Determine the (x, y) coordinate at the center of the cell enclosing the given text.  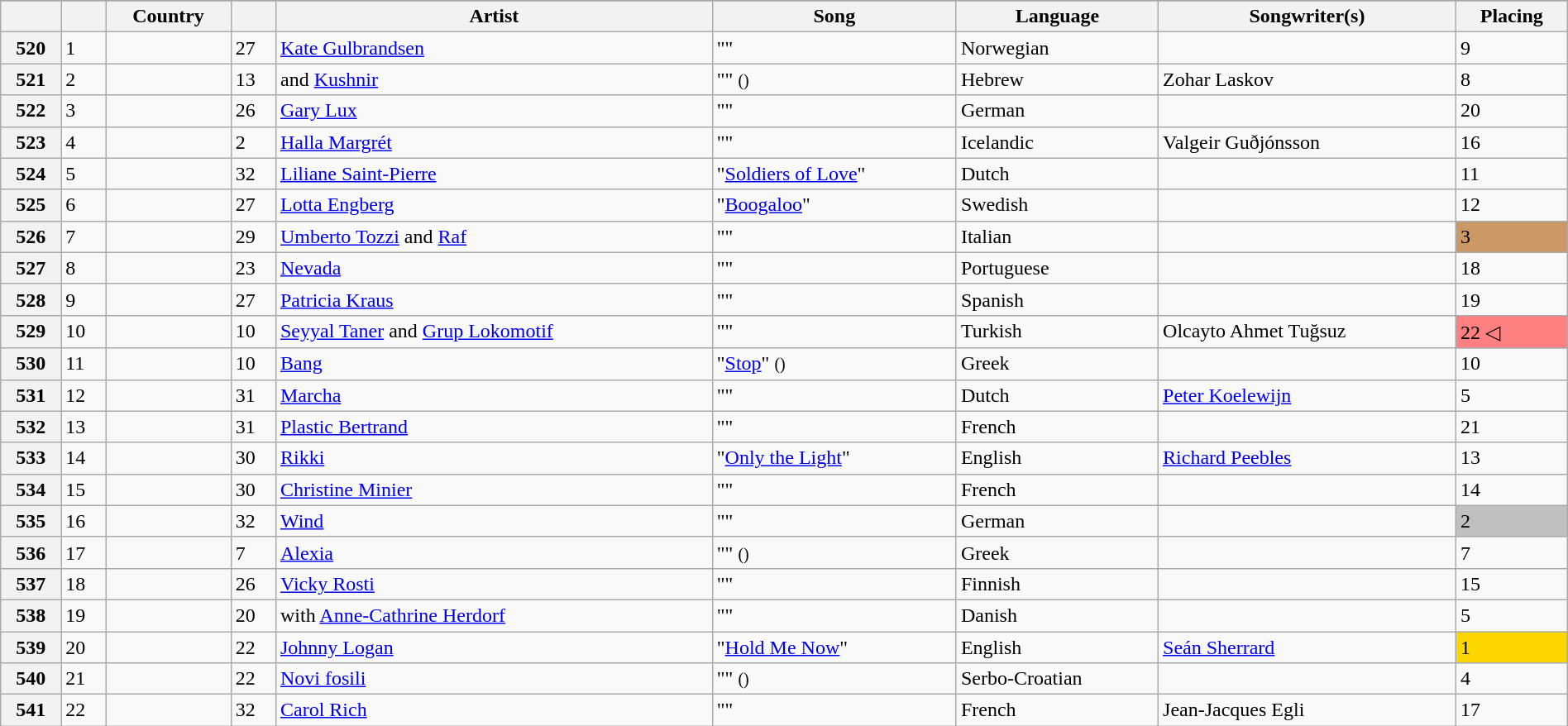
Peter Koelewijn (1307, 395)
"Soldiers of Love" (834, 174)
Zohar Laskov (1307, 79)
Swedish (1057, 205)
Olcayto Ahmet Tuğsuz (1307, 332)
Language (1057, 17)
Danish (1057, 615)
Patricia Kraus (494, 299)
Kate Gulbrandsen (494, 48)
6 (84, 205)
Rikki (494, 458)
Novi fosili (494, 679)
539 (31, 647)
and Kushnir (494, 79)
Italian (1057, 236)
"Stop" () (834, 364)
520 (31, 48)
521 (31, 79)
23 (253, 268)
Gary Lux (494, 111)
Jean-Jacques Egli (1307, 710)
Marcha (494, 395)
532 (31, 427)
Richard Peebles (1307, 458)
534 (31, 490)
527 (31, 268)
22 ◁ (1512, 332)
Serbo-Croatian (1057, 679)
529 (31, 332)
541 (31, 710)
531 (31, 395)
Umberto Tozzi and Raf (494, 236)
535 (31, 521)
"Hold Me Now" (834, 647)
Turkish (1057, 332)
Finnish (1057, 584)
Icelandic (1057, 142)
538 (31, 615)
Placing (1512, 17)
536 (31, 552)
Spanish (1057, 299)
Country (169, 17)
540 (31, 679)
Vicky Rosti (494, 584)
525 (31, 205)
528 (31, 299)
533 (31, 458)
524 (31, 174)
Plastic Bertrand (494, 427)
Seán Sherrard (1307, 647)
29 (253, 236)
Alexia (494, 552)
Nevada (494, 268)
Portuguese (1057, 268)
Johnny Logan (494, 647)
537 (31, 584)
Wind (494, 521)
Bang (494, 364)
Song (834, 17)
Valgeir Guðjónsson (1307, 142)
Christine Minier (494, 490)
Carol Rich (494, 710)
Seyyal Taner and Grup Lokomotif (494, 332)
522 (31, 111)
Halla Margrét (494, 142)
Norwegian (1057, 48)
Hebrew (1057, 79)
Artist (494, 17)
Songwriter(s) (1307, 17)
530 (31, 364)
Liliane Saint-Pierre (494, 174)
"Boogaloo" (834, 205)
"Only the Light" (834, 458)
526 (31, 236)
Lotta Engberg (494, 205)
523 (31, 142)
with Anne-Cathrine Herdorf (494, 615)
